Output the (x, y) coordinate of the center of the cell containing the given text.  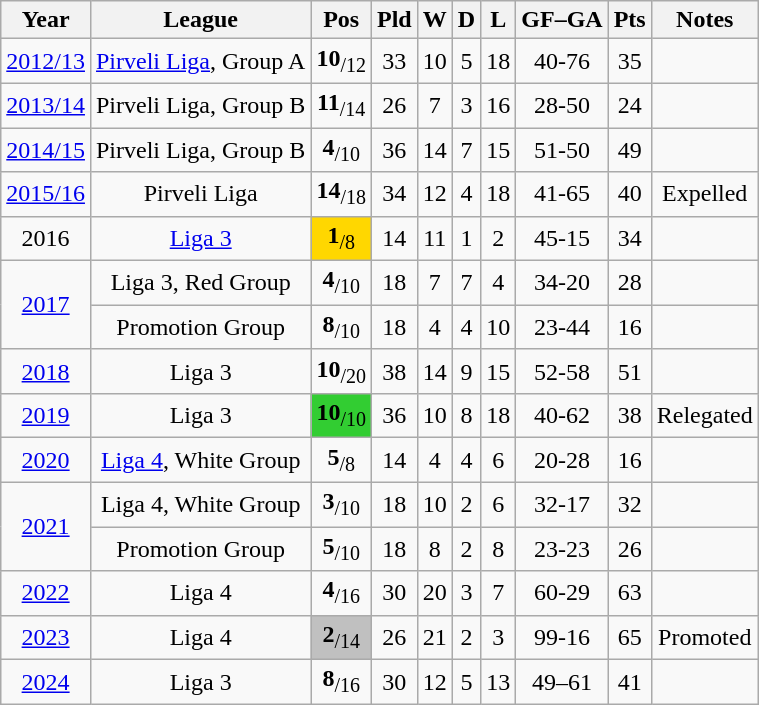
60-29 (562, 593)
40 (630, 194)
2024 (46, 682)
Pts (630, 20)
GF–GA (562, 20)
Pirveli Liga (200, 194)
2/14 (342, 637)
2023 (46, 637)
33 (394, 61)
Pld (394, 20)
League (200, 20)
1/8 (342, 238)
Notes (704, 20)
20 (434, 593)
2018 (46, 371)
28 (630, 283)
2012/13 (46, 61)
14/18 (342, 194)
11 (434, 238)
32 (630, 504)
40-62 (562, 416)
52-58 (562, 371)
2017 (46, 306)
Promoted (704, 637)
D (466, 20)
1 (466, 238)
2021 (46, 526)
Expelled (704, 194)
41 (630, 682)
9 (466, 371)
20-28 (562, 460)
W (434, 20)
11/14 (342, 105)
41-65 (562, 194)
5/8 (342, 460)
3/10 (342, 504)
13 (498, 682)
45-15 (562, 238)
2020 (46, 460)
34-20 (562, 283)
10/20 (342, 371)
49 (630, 150)
65 (630, 637)
5/10 (342, 549)
49–61 (562, 682)
2016 (46, 238)
8/16 (342, 682)
51-50 (562, 150)
4/16 (342, 593)
23-23 (562, 549)
35 (630, 61)
32-17 (562, 504)
Liga 3, Red Group (200, 283)
28-50 (562, 105)
40-76 (562, 61)
2014/15 (46, 150)
99-16 (562, 637)
10/12 (342, 61)
Relegated (704, 416)
2019 (46, 416)
2022 (46, 593)
Pirveli Liga, Group A (200, 61)
23-44 (562, 327)
8/10 (342, 327)
Pos (342, 20)
63 (630, 593)
Year (46, 20)
51 (630, 371)
2015/16 (46, 194)
21 (434, 637)
L (498, 20)
10/10 (342, 416)
2013/14 (46, 105)
24 (630, 105)
